Detect which cell encompasses the target text, then output its (X, Y) center coordinate. 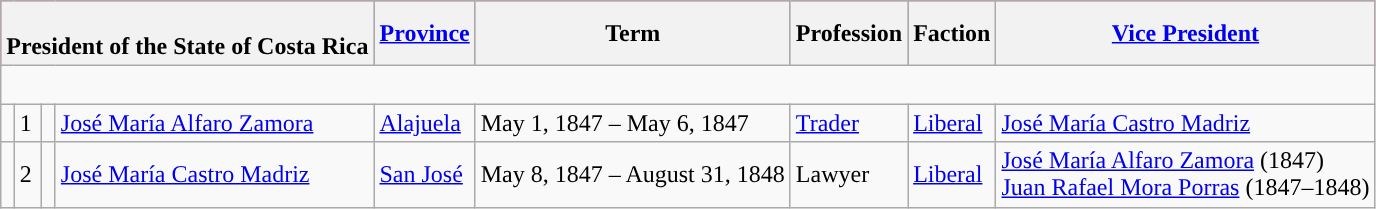
May 1, 1847 – May 6, 1847 (632, 123)
Term (632, 34)
2 (28, 174)
San José (424, 174)
Province (424, 34)
Profession (848, 34)
Faction (952, 34)
José María Alfaro Zamora (214, 123)
1 (28, 123)
José María Alfaro Zamora (1847)Juan Rafael Mora Porras (1847–1848) (1186, 174)
May 8, 1847 – August 31, 1848 (632, 174)
President of the State of Costa Rica (188, 34)
Vice President (1186, 34)
Lawyer (848, 174)
Alajuela (424, 123)
Trader (848, 123)
